Detect which cell encompasses the target text, then output its [X, Y] center coordinate. 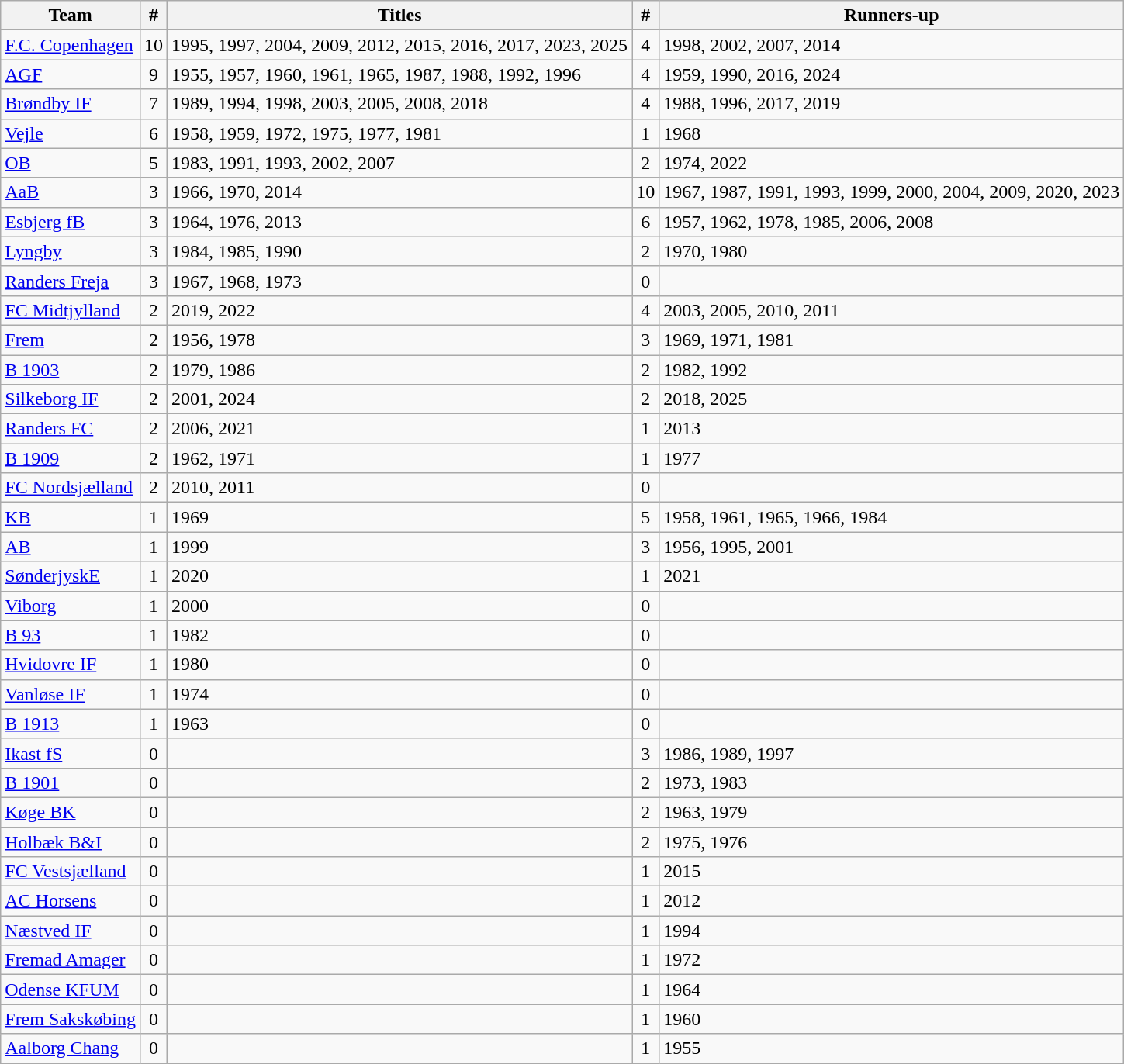
Randers Freja [71, 281]
Aalborg Chang [71, 1048]
AGF [71, 74]
Vanløse IF [71, 694]
B 1903 [71, 370]
1969 [400, 517]
2001, 2024 [400, 399]
2013 [892, 429]
2000 [400, 606]
1966, 1970, 2014 [400, 192]
SønderjyskE [71, 576]
1979, 1986 [400, 370]
Vejle [71, 133]
B 1913 [71, 724]
1972 [892, 960]
1964, 1976, 2013 [400, 222]
1983, 1991, 1993, 2002, 2007 [400, 163]
2012 [892, 901]
AaB [71, 192]
FC Vestsjælland [71, 872]
1989, 1994, 1998, 2003, 2005, 2008, 2018 [400, 104]
1969, 1971, 1981 [892, 340]
1967, 1968, 1973 [400, 281]
KB [71, 517]
Randers FC [71, 429]
Fremad Amager [71, 960]
2018, 2025 [892, 399]
9 [154, 74]
Odense KFUM [71, 990]
1988, 1996, 2017, 2019 [892, 104]
1982 [400, 635]
1958, 1959, 1972, 1975, 1977, 1981 [400, 133]
1984, 1985, 1990 [400, 251]
Brøndby IF [71, 104]
Ikast fS [71, 753]
Team [71, 16]
1963, 1979 [892, 812]
B 93 [71, 635]
1956, 1995, 2001 [892, 547]
1977 [892, 458]
1986, 1989, 1997 [892, 753]
Køge BK [71, 812]
AC Horsens [71, 901]
1974, 2022 [892, 163]
1967, 1987, 1991, 1993, 1999, 2000, 2004, 2009, 2020, 2023 [892, 192]
OB [71, 163]
FC Midtjylland [71, 310]
1994 [892, 931]
1974 [400, 694]
1970, 1980 [892, 251]
Hvidovre IF [71, 665]
1975, 1976 [892, 841]
1962, 1971 [400, 458]
1964 [892, 990]
2015 [892, 872]
1963 [400, 724]
Lyngby [71, 251]
1980 [400, 665]
B 1901 [71, 782]
1995, 1997, 2004, 2009, 2012, 2015, 2016, 2017, 2023, 2025 [400, 45]
1955 [892, 1048]
1998, 2002, 2007, 2014 [892, 45]
1999 [400, 547]
2020 [400, 576]
1968 [892, 133]
1957, 1962, 1978, 1985, 2006, 2008 [892, 222]
Silkeborg IF [71, 399]
2021 [892, 576]
B 1909 [71, 458]
1982, 1992 [892, 370]
1958, 1961, 1965, 1966, 1984 [892, 517]
2019, 2022 [400, 310]
AB [71, 547]
1973, 1983 [892, 782]
7 [154, 104]
2006, 2021 [400, 429]
Næstved IF [71, 931]
F.C. Copenhagen [71, 45]
Runners-up [892, 16]
2010, 2011 [400, 488]
Frem Sakskøbing [71, 1019]
FC Nordsjælland [71, 488]
Viborg [71, 606]
Frem [71, 340]
Titles [400, 16]
1955, 1957, 1960, 1961, 1965, 1987, 1988, 1992, 1996 [400, 74]
Esbjerg fB [71, 222]
1956, 1978 [400, 340]
1959, 1990, 2016, 2024 [892, 74]
2003, 2005, 2010, 2011 [892, 310]
Holbæk B&I [71, 841]
1960 [892, 1019]
